Determine the (X, Y) coordinate at the center of the cell enclosing the given text.  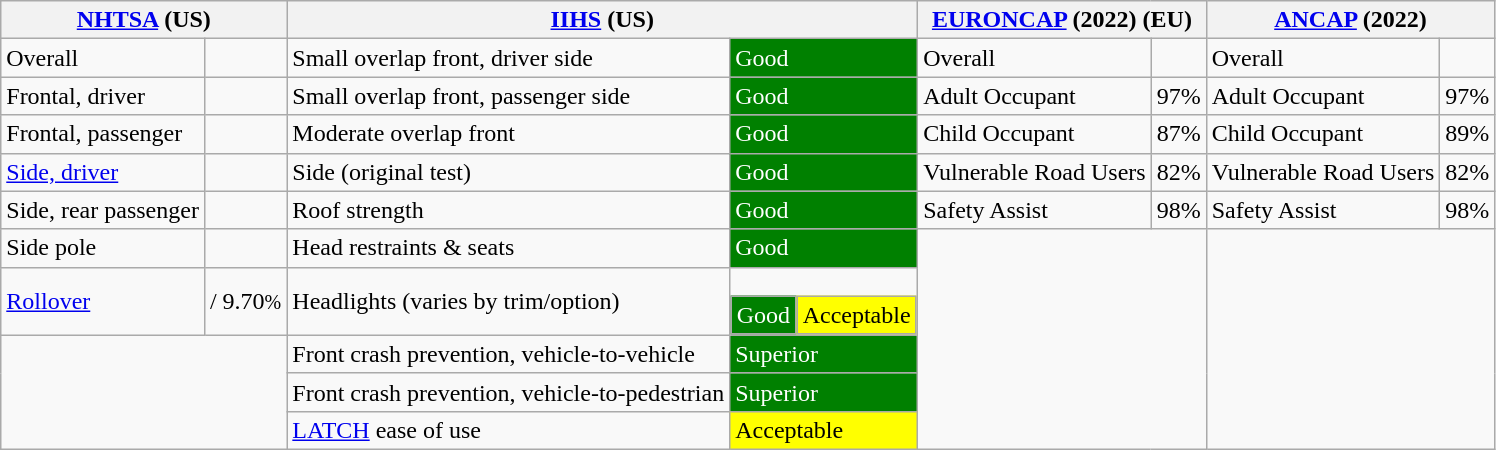
Headlights (varies by trim/option) (508, 301)
Front crash prevention, vehicle-to-vehicle (508, 354)
Side pole (103, 248)
Frontal, driver (103, 96)
ANCAP (2022) (1350, 20)
Frontal, passenger (103, 134)
Rollover (103, 301)
Front crash prevention, vehicle-to-pedestrian (508, 392)
IIHS (US) (602, 20)
Head restraints & seats (508, 248)
NHTSA (US) (144, 20)
Side, driver (103, 172)
87% (1178, 134)
89% (1468, 134)
Roof strength (508, 210)
Moderate overlap front (508, 134)
Small overlap front, driver side (508, 58)
LATCH ease of use (508, 430)
Side, rear passenger (103, 210)
/ 9.70% (245, 301)
Small overlap front, passenger side (508, 96)
Good Acceptable (824, 301)
EURONCAP (2022) (EU) (1062, 20)
Side (original test) (508, 172)
